From the cell containing the given text, extract its center point as [x, y] coordinate. 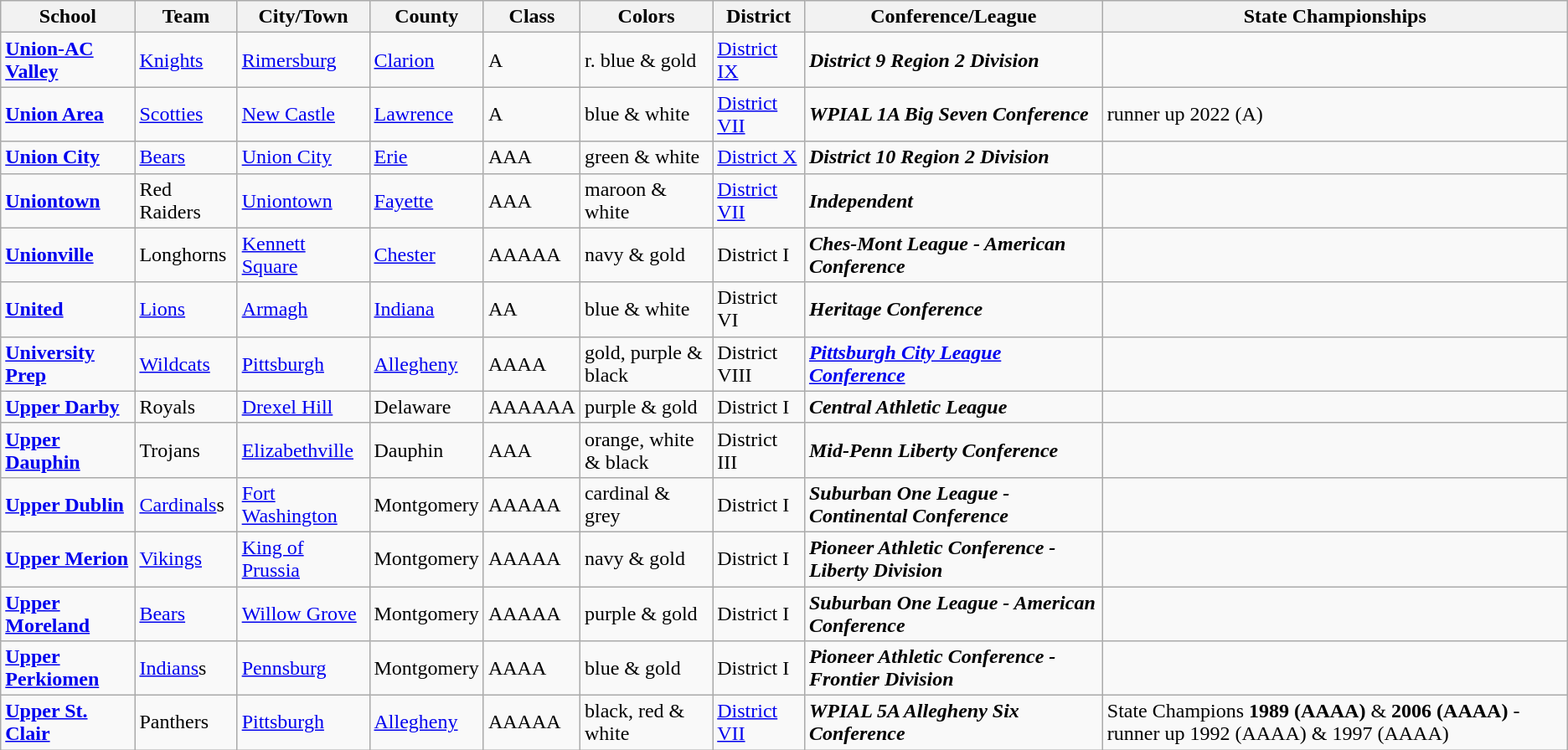
runner up 2022 (A) [1335, 114]
New Castle [303, 114]
Lawrence [426, 114]
Upper Merion [68, 559]
Knights [186, 60]
WPIAL 1A Big Seven Conference [953, 114]
WPIAL 5A Allegheny Six Conference [953, 723]
Royals [186, 407]
Lions [186, 310]
Upper Dublin [68, 504]
Pennsburg [303, 668]
Heritage Conference [953, 310]
Pioneer Athletic Conference - Liberty Division [953, 559]
Pioneer Athletic Conference - Frontier Division [953, 668]
District III [759, 450]
Panthers [186, 723]
City/Town [303, 17]
Scotties [186, 114]
orange, white & black [646, 450]
Independent [953, 201]
cardinal & grey [646, 504]
Kennett Square [303, 254]
Wildcats [186, 363]
Erie [426, 157]
Indiana [426, 310]
Team [186, 17]
Unionville [68, 254]
District [759, 17]
State Championships [1335, 17]
AAAAAA [531, 407]
Conference/League [953, 17]
King of Prussia [303, 559]
District 10 Region 2 Division [953, 157]
Dauphin [426, 450]
Suburban One League - American Conference [953, 613]
Suburban One League - Continental Conference [953, 504]
Vikings [186, 559]
District X [759, 157]
Mid-Penn Liberty Conference [953, 450]
Indianss [186, 668]
Upper Perkiomen [68, 668]
gold, purple & black [646, 363]
Chester [426, 254]
r. blue & gold [646, 60]
Upper Darby [68, 407]
Class [531, 17]
maroon & white [646, 201]
State Champions 1989 (AAAA) & 2006 (AAAA) - runner up 1992 (AAAA) & 1997 (AAAA) [1335, 723]
District IX [759, 60]
Fort Washington [303, 504]
University Prep [68, 363]
Rimersburg [303, 60]
United [68, 310]
AA [531, 310]
Willow Grove [303, 613]
Upper St. Clair [68, 723]
Delaware [426, 407]
Trojans [186, 450]
School [68, 17]
Union-AC Valley [68, 60]
Fayette [426, 201]
Ches-Mont League - American Conference [953, 254]
Armagh [303, 310]
County [426, 17]
black, red & white [646, 723]
Pittsburgh City League Conference [953, 363]
blue & gold [646, 668]
Upper Moreland [68, 613]
District VIII [759, 363]
Longhorns [186, 254]
Red Raiders [186, 201]
District VI [759, 310]
Colors [646, 17]
Elizabethville [303, 450]
Upper Dauphin [68, 450]
Drexel Hill [303, 407]
green & white [646, 157]
Clarion [426, 60]
District 9 Region 2 Division [953, 60]
Cardinalss [186, 504]
Union Area [68, 114]
Central Athletic League [953, 407]
